Return [X, Y] of the center of cell containing provided text 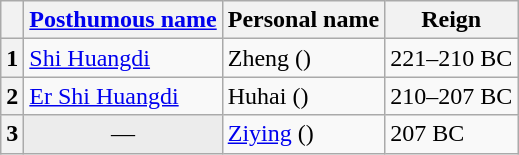
2 [12, 96]
210–207 BC [452, 96]
Shi Huangdi [123, 58]
Huhai () [303, 96]
207 BC [452, 134]
Er Shi Huangdi [123, 96]
3 [12, 134]
Reign [452, 20]
Personal name [303, 20]
— [123, 134]
1 [12, 58]
Zheng () [303, 58]
Ziying () [303, 134]
221–210 BC [452, 58]
Posthumous name [123, 20]
